Return (X, Y) of the center of cell containing provided text 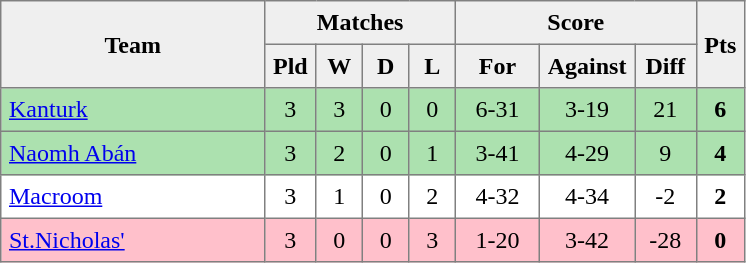
4-34 (586, 197)
Score (576, 23)
Team (133, 44)
3-42 (586, 240)
-28 (666, 240)
9 (666, 153)
Matches (360, 23)
6-31 (497, 110)
4-32 (497, 197)
Pld (290, 66)
Macroom (133, 197)
3-19 (586, 110)
For (497, 66)
Diff (666, 66)
4-29 (586, 153)
Naomh Abán (133, 153)
St.Nicholas' (133, 240)
D (385, 66)
3-41 (497, 153)
4 (720, 153)
Against (586, 66)
W (339, 66)
-2 (666, 197)
21 (666, 110)
Kanturk (133, 110)
6 (720, 110)
1-20 (497, 240)
L (432, 66)
Pts (720, 44)
